Identify which cell holds the provided text, then report its (X, Y) central coordinate. 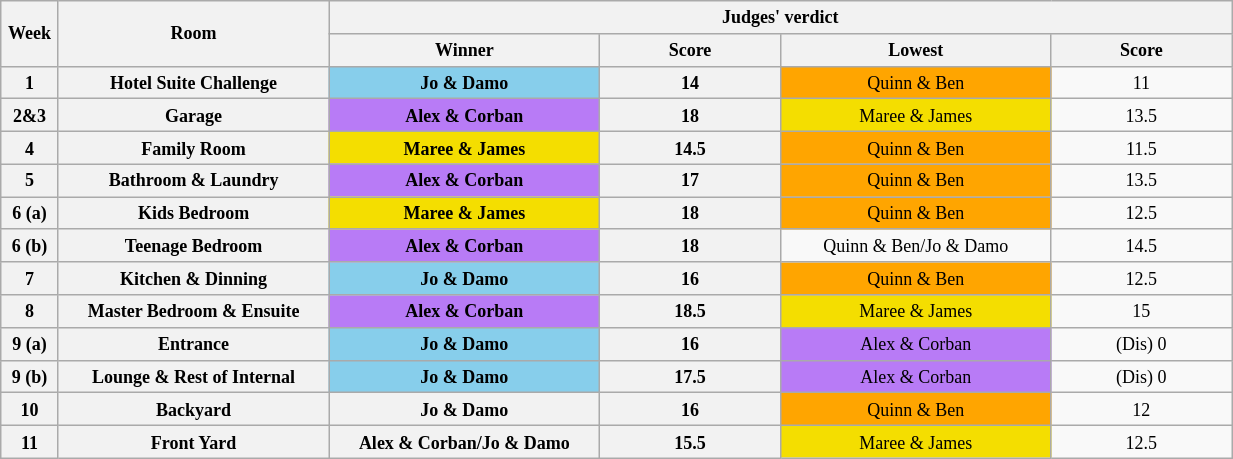
Front Yard (194, 442)
Bathroom & Laundry (194, 180)
Hotel Suite Challenge (194, 82)
Family Room (194, 148)
9 (a) (30, 344)
11.5 (1142, 148)
6 (a) (30, 214)
12 (1142, 410)
1 (30, 82)
Entrance (194, 344)
7 (30, 278)
14 (690, 82)
Judges' verdict (780, 18)
17.5 (690, 376)
Lowest (916, 50)
2&3 (30, 116)
Master Bedroom & Ensuite (194, 312)
18.5 (690, 312)
Backyard (194, 410)
6 (b) (30, 246)
10 (30, 410)
Teenage Bedroom (194, 246)
Kids Bedroom (194, 214)
Quinn & Ben/Jo & Damo (916, 246)
Week (30, 34)
4 (30, 148)
9 (b) (30, 376)
Winner (464, 50)
Kitchen & Dinning (194, 278)
Garage (194, 116)
15.5 (690, 442)
15 (1142, 312)
8 (30, 312)
Alex & Corban/Jo & Damo (464, 442)
Room (194, 34)
17 (690, 180)
Lounge & Rest of Internal (194, 376)
5 (30, 180)
